Find where the given text appears and provide that cell's center as [X, Y] coordinate. 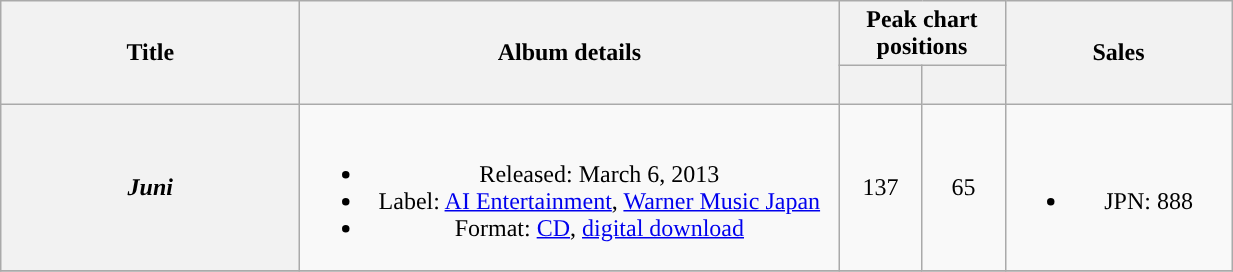
65 [964, 188]
Juni [150, 188]
Album details [570, 52]
137 [880, 188]
Released: March 6, 2013 Label: AI Entertainment, Warner Music JapanFormat: CD, digital download [570, 188]
JPN: 888 [1118, 188]
Sales [1118, 52]
Title [150, 52]
Peak chart positions [922, 34]
